Find where the given text appears and provide that cell's center as (x, y) coordinate. 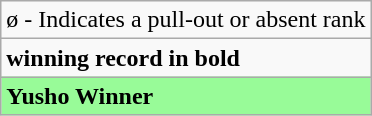
winning record in bold (186, 58)
ø - Indicates a pull-out or absent rank (186, 20)
Yusho Winner (186, 96)
